For the text-containing cell, return its midpoint in [x, y] coordinate format. 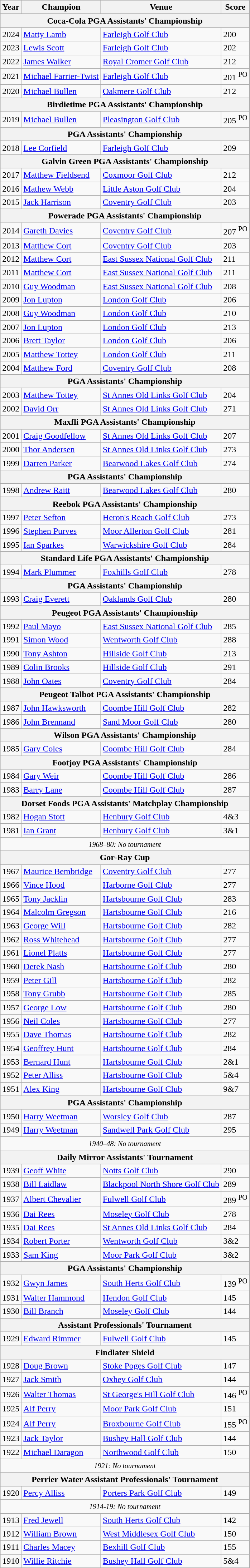
1965 [11, 898]
Simon Wood [61, 640]
1952 [11, 1075]
1960 [11, 967]
210 [236, 314]
149 [236, 1493]
2000 [11, 449]
Thor Andersen [61, 449]
1995 [11, 545]
Worsley Golf Club [161, 1116]
Paul Mayo [61, 626]
Edward Rimmer [61, 1338]
1926 [11, 1394]
Matthew Fieldsend [61, 175]
Year [11, 7]
2023 [11, 48]
Craig Goodfellow [61, 436]
1988 [11, 681]
Blackpool North Shore Golf Club [161, 1184]
207 PO [236, 231]
Coxmoor Golf Club [161, 175]
146 PO [236, 1394]
Bernard Hunt [61, 1062]
Warwickshire Golf Club [161, 545]
1982 [11, 817]
Matthew Ford [61, 368]
Hendon Golf Club [161, 1298]
1993 [11, 599]
1953 [11, 1062]
Mark Plummer [61, 572]
2011 [11, 272]
1989 [11, 667]
2017 [11, 175]
Darren Parker [61, 463]
155 [236, 1547]
139 PO [236, 1283]
2013 [11, 245]
Jack Taylor [61, 1439]
Hogan Stott [61, 817]
2024 [11, 34]
2007 [11, 327]
2010 [11, 286]
Daily Mirror Assistants' Tournament [125, 1157]
1935 [11, 1227]
291 [236, 667]
1955 [11, 1035]
Alex King [61, 1089]
Lionel Platts [61, 953]
St George's Hill Golf Club [161, 1394]
Ross Whitehead [61, 939]
2020 [11, 91]
1949 [11, 1130]
Oxhey Golf Club [161, 1379]
Geoffrey Hunt [61, 1048]
Bexhill Golf Club [161, 1547]
4&3 [236, 817]
Pleasington Golf Club [161, 119]
1997 [11, 518]
1923 [11, 1439]
1994 [11, 572]
Notts Golf Club [161, 1171]
Malcolm Gregson [61, 912]
Jack Smith [61, 1379]
2014 [11, 231]
1984 [11, 776]
1983 [11, 790]
289 PO [236, 1199]
9&7 [236, 1089]
1920 [11, 1493]
Little Aston Golf Club [161, 189]
1991 [11, 640]
281 [236, 531]
Lee Corfield [61, 148]
Peter Alliss [61, 1075]
Heron's Reach Golf Club [161, 518]
142 [236, 1520]
155 PO [236, 1424]
1921: No tournament [125, 1466]
Peter Sefton [61, 518]
1924 [11, 1424]
Harborne Golf Club [161, 885]
Peter Gill [61, 980]
Assistant Professionals' Tournament [125, 1325]
Maurice Bembridge [61, 871]
1940–48: No tournament [125, 1143]
Galvin Green PGA Assistants' Championship [125, 161]
2002 [11, 409]
1956 [11, 1021]
Stephen Purves [61, 531]
271 [236, 409]
George Will [61, 926]
1914-19: No tournament [125, 1507]
2015 [11, 202]
Ian Grant [61, 830]
Sand Moor Golf Club [161, 721]
283 [236, 898]
1954 [11, 1048]
202 [236, 48]
Maxfli PGA Assistants' Championship [125, 422]
3&1 [236, 830]
Andrew Raitt [61, 490]
David Orr [61, 409]
Geoff White [61, 1171]
Jack Harrison [61, 202]
Dorset Foods PGA Assistants' Matchplay Championship [125, 803]
Northwood Golf Club [161, 1452]
Tony Ashton [61, 654]
1932 [11, 1283]
Albert Chevalier [61, 1199]
Colin Brooks [61, 667]
1936 [11, 1214]
Neil Coles [61, 1021]
1964 [11, 912]
2012 [11, 259]
209 [236, 148]
274 [236, 463]
Royal Cromer Golf Club [161, 61]
1992 [11, 626]
Sandwell Park Golf Club [161, 1130]
289 [236, 1184]
Score [236, 7]
Oakmere Golf Club [161, 91]
Willie Ritchie [61, 1561]
Tony Jacklin [61, 898]
1933 [11, 1254]
1962 [11, 939]
Charles Macey [61, 1547]
Bill Branch [61, 1311]
James Walker [61, 61]
Michael Daragon [61, 1452]
1951 [11, 1089]
2009 [11, 300]
2021 [11, 77]
1910 [11, 1561]
1958 [11, 994]
Ian Sparkes [61, 545]
Lewis Scott [61, 48]
Barry Lane [61, 790]
Bill Laidlaw [61, 1184]
Gareth Davies [61, 231]
286 [236, 776]
Dave Thomas [61, 1035]
216 [236, 912]
151 [236, 1409]
1931 [11, 1298]
1950 [11, 1116]
1911 [11, 1547]
2008 [11, 314]
1985 [11, 749]
Gwyn James [61, 1283]
2018 [11, 148]
290 [236, 1171]
Mathew Webb [61, 189]
1913 [11, 1520]
2022 [11, 61]
1957 [11, 1007]
Doug Brown [61, 1366]
Gor-Ray Cup [125, 858]
1981 [11, 830]
1937 [11, 1199]
William Brown [61, 1534]
1999 [11, 463]
Foxhills Golf Club [161, 572]
1939 [11, 1171]
1968–80: No tournament [125, 844]
Wilson PGA Assistants' Championship [125, 735]
1986 [11, 721]
1963 [11, 926]
Champion [61, 7]
1922 [11, 1452]
207 [236, 436]
2&1 [236, 1062]
Derek Nash [61, 967]
2016 [11, 189]
Walter Hammond [61, 1298]
Moor Allerton Golf Club [161, 531]
Matty Lamb [61, 34]
1959 [11, 980]
Sam King [61, 1254]
Oaklands Golf Club [161, 599]
John Hawksworth [61, 708]
2005 [11, 354]
Porters Park Golf Club [161, 1493]
George Low [61, 1007]
201 PO [236, 77]
1930 [11, 1311]
1928 [11, 1366]
1967 [11, 871]
John Oates [61, 681]
Venue [161, 7]
1912 [11, 1534]
Findlater Shield [125, 1352]
John Brennand [61, 721]
Coca-Cola PGA Assistants' Championship [125, 21]
Reebok PGA Assistants' Championship [125, 504]
Tony Grubb [61, 994]
Broxbourne Golf Club [161, 1424]
1929 [11, 1338]
Birdietime PGA Assistants' Championship [125, 105]
2019 [11, 119]
2004 [11, 368]
1998 [11, 490]
Perrier Water Assistant Professionals' Tournament [125, 1479]
1961 [11, 953]
Craig Everett [61, 599]
1938 [11, 1184]
205 PO [236, 119]
1934 [11, 1241]
Powerade PGA Assistants' Championship [125, 216]
2001 [11, 436]
Peugeot PGA Assistants' Championship [125, 613]
Footjoy PGA Assistants' Championship [125, 763]
288 [236, 640]
1996 [11, 531]
Vince Hood [61, 885]
1925 [11, 1409]
Stoke Poges Golf Club [161, 1366]
Peugeot Talbot PGA Assistants' Championship [125, 694]
Gary Weir [61, 776]
2003 [11, 395]
Michael Farrier-Twist [61, 77]
147 [236, 1366]
200 [236, 34]
1966 [11, 885]
Fred Jewell [61, 1520]
Percy Alliss [61, 1493]
Gary Coles [61, 749]
Brett Taylor [61, 341]
West Middlesex Golf Club [161, 1534]
295 [236, 1130]
Robert Porter [61, 1241]
Standard Life PGA Assistants' Championship [125, 558]
2006 [11, 341]
1990 [11, 654]
1927 [11, 1379]
Walter Thomas [61, 1394]
1987 [11, 708]
